Output the [x, y] coordinate of the center of the cell containing the given text.  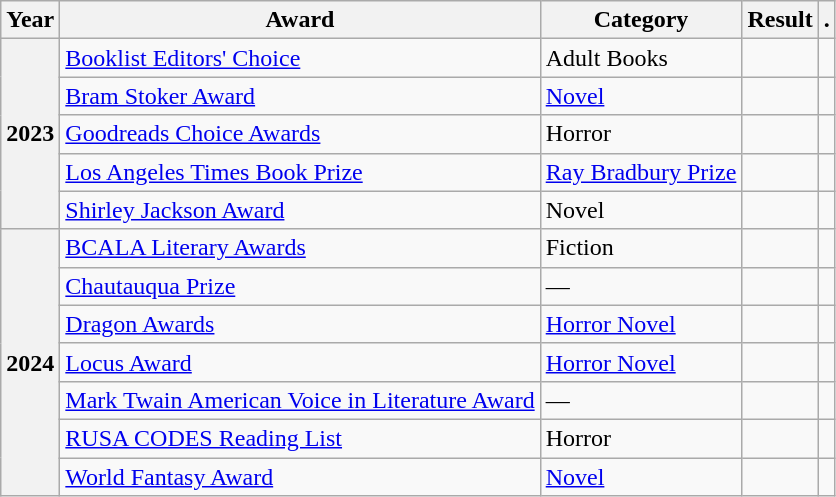
Adult Books [641, 58]
2023 [30, 134]
Ray Bradbury Prize [641, 172]
Goodreads Choice Awards [300, 134]
. [826, 20]
Locus Award [300, 362]
Award [300, 20]
World Fantasy Award [300, 477]
Chautauqua Prize [300, 286]
Dragon Awards [300, 324]
Year [30, 20]
RUSA CODES Reading List [300, 438]
Category [641, 20]
Mark Twain American Voice in Literature Award [300, 400]
Fiction [641, 248]
Booklist Editors' Choice [300, 58]
Bram Stoker Award [300, 96]
Shirley Jackson Award [300, 210]
2024 [30, 362]
Result [780, 20]
BCALA Literary Awards [300, 248]
Los Angeles Times Book Prize [300, 172]
